From the cell containing the given text, extract its center point as (x, y) coordinate. 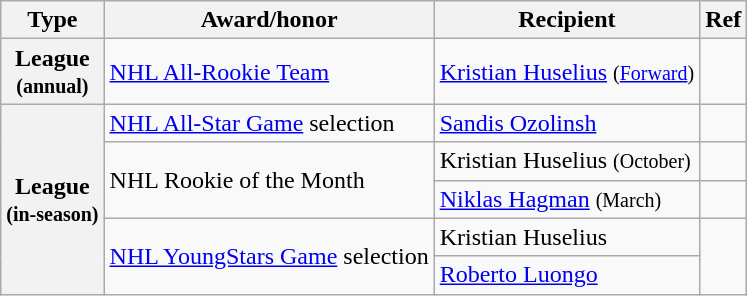
Sandis Ozolinsh (567, 123)
NHL Rookie of the Month (269, 180)
League(annual) (52, 72)
NHL All-Star Game selection (269, 123)
NHL All-Rookie Team (269, 72)
Roberto Luongo (567, 275)
Award/honor (269, 20)
NHL YoungStars Game selection (269, 256)
League(in-season) (52, 199)
Ref (724, 20)
Kristian Huselius (567, 237)
Kristian Huselius (Forward) (567, 72)
Niklas Hagman (March) (567, 199)
Type (52, 20)
Kristian Huselius (October) (567, 161)
Recipient (567, 20)
